Detect which cell encompasses the target text, then output its [x, y] center coordinate. 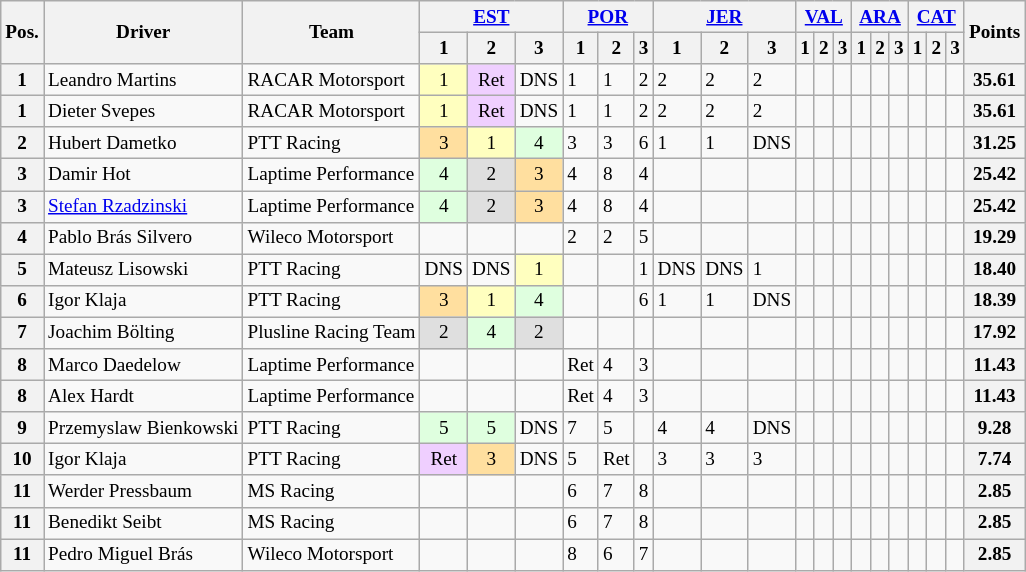
Hubert Dametko [144, 143]
Marco Daedelow [144, 365]
ARA [880, 17]
Benedikt Seibt [144, 523]
Przemyslaw Bienkowski [144, 428]
Pos. [22, 32]
Dieter Svepes [144, 111]
VAL [824, 17]
POR [608, 17]
JER [724, 17]
18.40 [994, 270]
18.39 [994, 301]
31.25 [994, 143]
Alex Hardt [144, 396]
Stefan Rzadzinski [144, 206]
Team [332, 32]
7.74 [994, 460]
Driver [144, 32]
CAT [936, 17]
Leandro Martins [144, 80]
17.92 [994, 333]
Werder Pressbaum [144, 491]
Points [994, 32]
Damir Hot [144, 175]
Joachim Bölting [144, 333]
Pablo Brás Silvero [144, 238]
EST [492, 17]
9.28 [994, 428]
10 [22, 460]
Mateusz Lisowski [144, 270]
Plusline Racing Team [332, 333]
19.29 [994, 238]
9 [22, 428]
Pedro Miguel Brás [144, 554]
